Output the (X, Y) coordinate of the center of the cell containing the given text.  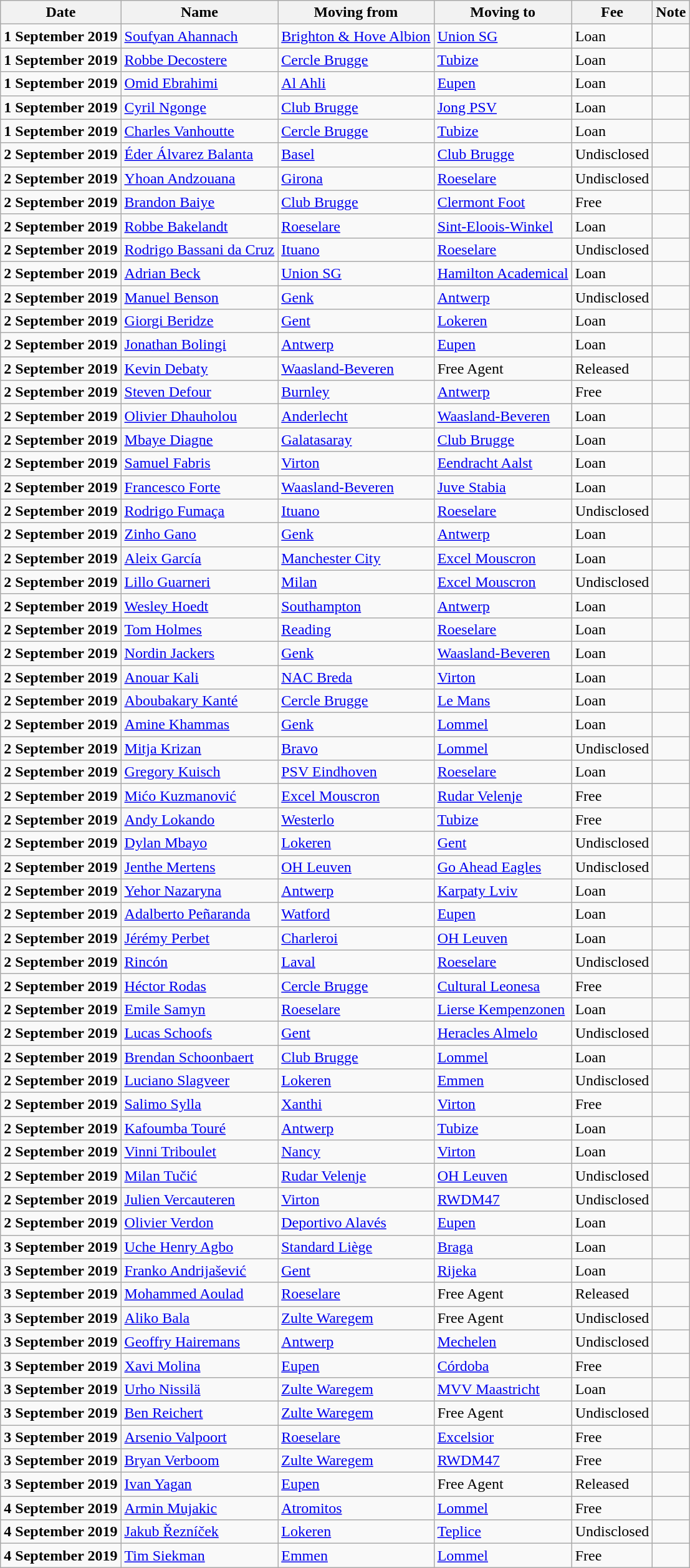
Clermont Foot (502, 202)
Mohammed Aoulad (199, 1294)
Mitja Krizan (199, 748)
Andy Lokando (199, 820)
Date (61, 12)
Laval (356, 962)
Aboubakary Kanté (199, 701)
Wesley Hoedt (199, 606)
Éder Álvarez Balanta (199, 155)
Jérémy Perbet (199, 938)
Note (671, 12)
Anderlecht (356, 416)
Charles Vanhoutte (199, 131)
Rincón (199, 962)
Mbaye Diagne (199, 440)
Sint-Eloois-Winkel (502, 226)
Steven Defour (199, 392)
Julien Vercauteren (199, 1199)
Uche Henry Agbo (199, 1247)
Olivier Verdon (199, 1223)
Mićo Kuzmanović (199, 796)
Aleix García (199, 558)
Mechelen (502, 1342)
Héctor Rodas (199, 985)
Samuel Fabris (199, 463)
Armin Mujakic (199, 1508)
Tom Holmes (199, 629)
Brighton & Hove Albion (356, 36)
Basel (356, 155)
Kafoumba Touré (199, 1128)
Lillo Guarneri (199, 582)
Aliko Bala (199, 1318)
Rijeka (502, 1270)
Robbe Bakelandt (199, 226)
Rodrigo Fumaça (199, 511)
Juve Stabia (502, 487)
Burnley (356, 392)
Jenthe Mertens (199, 867)
Giorgi Beridze (199, 321)
Zinho Gano (199, 535)
Jakub Řezníček (199, 1532)
Hamilton Academical (502, 273)
Tim Siekman (199, 1556)
Arsenio Valpoort (199, 1436)
Heracles Almelo (502, 1033)
Atromitos (356, 1508)
Xanthi (356, 1105)
Karpaty Lviv (502, 891)
Salimo Sylla (199, 1105)
Ben Reichert (199, 1413)
Reading (356, 629)
Manchester City (356, 558)
Brandon Baiye (199, 202)
Le Mans (502, 701)
Teplice (502, 1532)
Gregory Kuisch (199, 772)
Franko Andrijašević (199, 1270)
Adrian Beck (199, 273)
Milan Tučić (199, 1176)
Olivier Dhauholou (199, 416)
Brendan Schoonbaert (199, 1057)
Watford (356, 914)
Yehor Nazaryna (199, 891)
Yhoan Andzouana (199, 178)
Rodrigo Bassani da Cruz (199, 249)
Robbe Decostere (199, 60)
Francesco Forte (199, 487)
Fee (612, 12)
Standard Liège (356, 1247)
Galatasaray (356, 440)
Luciano Slagveer (199, 1081)
Emile Samyn (199, 1009)
Westerlo (356, 820)
Manuel Benson (199, 298)
Lierse Kempenzonen (502, 1009)
Name (199, 12)
Soufyan Ahannach (199, 36)
Córdoba (502, 1365)
Cultural Leonesa (502, 985)
Xavi Molina (199, 1365)
Braga (502, 1247)
Omid Ebrahimi (199, 84)
Excelsior (502, 1436)
Deportivo Alavés (356, 1223)
Bravo (356, 748)
Ivan Yagan (199, 1484)
Eendracht Aalst (502, 463)
Nancy (356, 1152)
Bryan Verboom (199, 1461)
MVV Maastricht (502, 1389)
Anouar Kali (199, 677)
Adalberto Peñaranda (199, 914)
Al Ahli (356, 84)
Jonathan Bolingi (199, 345)
Amine Khammas (199, 725)
Moving from (356, 12)
Nordin Jackers (199, 653)
Charleroi (356, 938)
Moving to (502, 12)
Vinni Triboulet (199, 1152)
Girona (356, 178)
Go Ahead Eagles (502, 867)
Milan (356, 582)
Kevin Debaty (199, 369)
Urho Nissilä (199, 1389)
NAC Breda (356, 677)
Lucas Schoofs (199, 1033)
Dylan Mbayo (199, 843)
PSV Eindhoven (356, 772)
Geoffry Hairemans (199, 1342)
Southampton (356, 606)
Jong PSV (502, 107)
Cyril Ngonge (199, 107)
